Find where the given text appears and provide that cell's center as [x, y] coordinate. 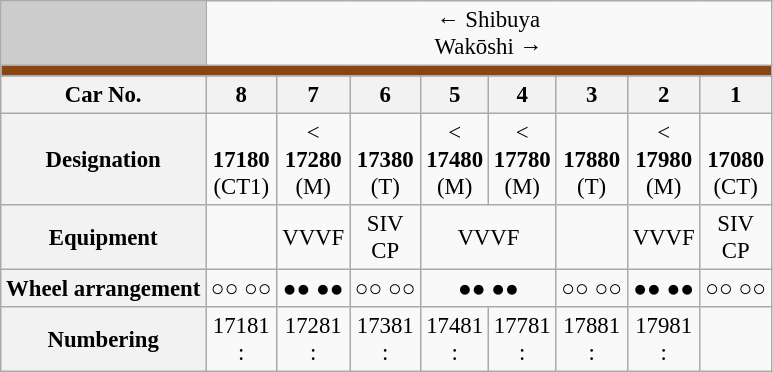
17880 (T) [592, 160]
17481: [455, 340]
3 [592, 95]
Designation [104, 160]
17080 (CT) [736, 160]
Equipment [104, 238]
2 [664, 95]
Wheel arrangement [104, 289]
< 17480 (M) [455, 160]
Numbering [104, 340]
< 17980 (M) [664, 160]
17180 (CT1) [242, 160]
17181: [242, 340]
Car No. [104, 95]
6 [386, 95]
17781: [522, 340]
17381: [386, 340]
1 [736, 95]
7 [314, 95]
< 17780 (M) [522, 160]
< 17280 (M) [314, 160]
5 [455, 95]
4 [522, 95]
17881: [592, 340]
17981: [664, 340]
← ShibuyaWakōshi → [489, 34]
17380 (T) [386, 160]
17281: [314, 340]
8 [242, 95]
